Return (X, Y) of the center of cell containing provided text 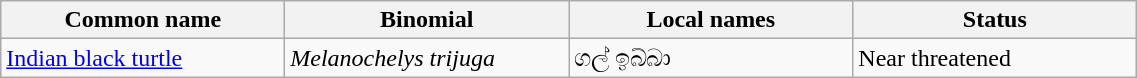
Common name (143, 20)
Near threatened (995, 58)
Status (995, 20)
Melanochelys trijuga (427, 58)
Indian black turtle (143, 58)
Binomial (427, 20)
ගල් ඉබ්බා (711, 58)
Local names (711, 20)
